Return the (X, Y) coordinate for the center point of the cell that contains the specified text.  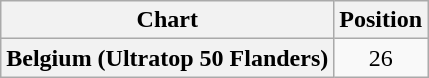
Position (381, 20)
Belgium (Ultratop 50 Flanders) (168, 58)
26 (381, 58)
Chart (168, 20)
